Search for the cell housing the specified text and yield its (x, y) center coordinate. 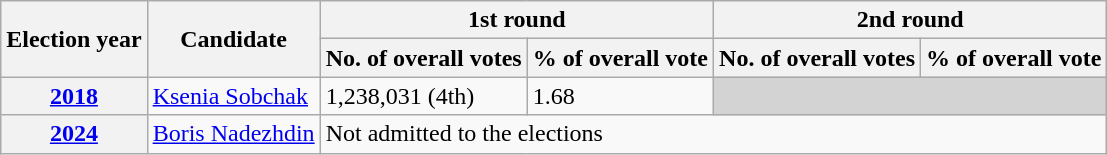
1,238,031 (4th) (424, 96)
2024 (74, 134)
2nd round (910, 20)
Boris Nadezhdin (234, 134)
2018 (74, 96)
Not admitted to the elections (714, 134)
Candidate (234, 39)
Ksenia Sobchak (234, 96)
Election year (74, 39)
1st round (516, 20)
1.68 (620, 96)
